Locate the cell with the specified text and output its [x, y] center coordinate. 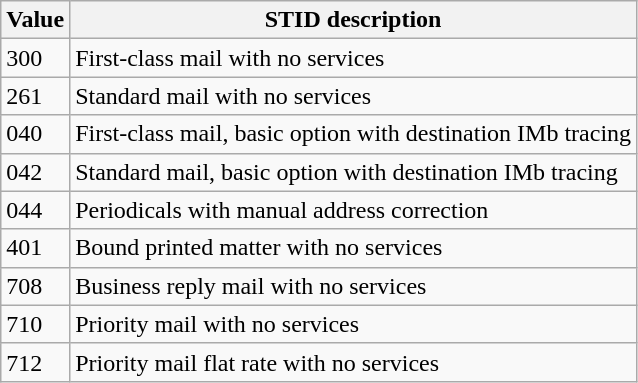
Standard mail, basic option with destination IMb tracing [354, 172]
261 [36, 96]
Bound printed matter with no services [354, 248]
Periodicals with manual address correction [354, 210]
712 [36, 362]
STID description [354, 20]
044 [36, 210]
Priority mail flat rate with no services [354, 362]
Business reply mail with no services [354, 286]
708 [36, 286]
401 [36, 248]
040 [36, 134]
710 [36, 324]
042 [36, 172]
Priority mail with no services [354, 324]
First-class mail with no services [354, 58]
First-class mail, basic option with destination IMb tracing [354, 134]
300 [36, 58]
Value [36, 20]
Standard mail with no services [354, 96]
